Output the (x, y) coordinate of the center of the cell containing the given text.  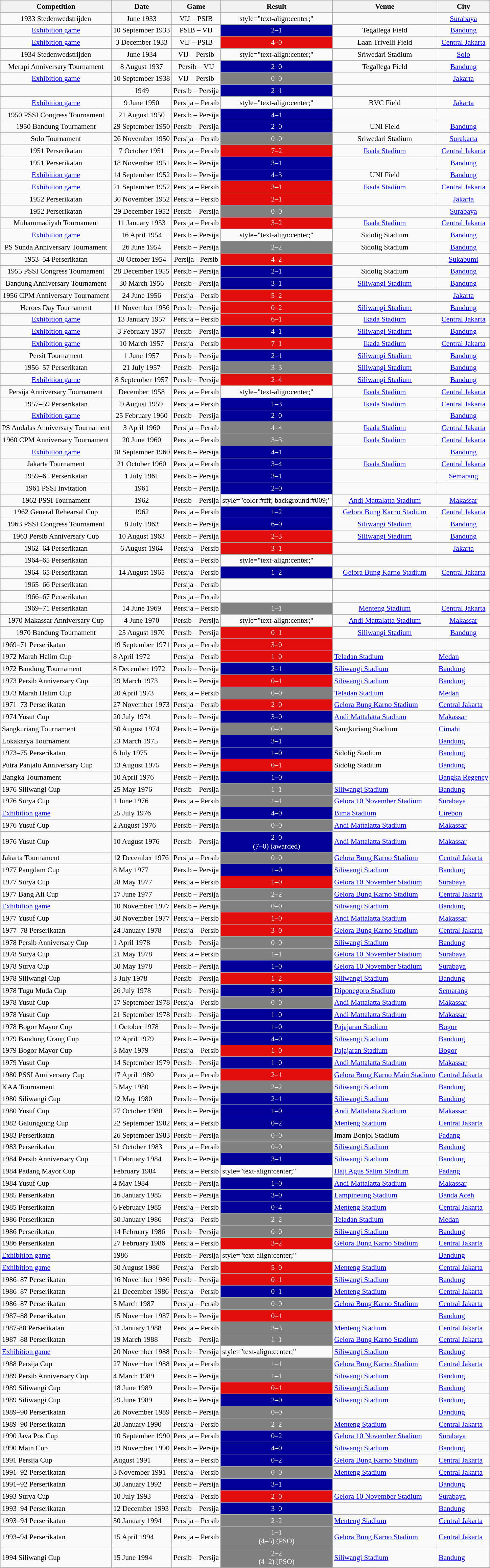
5 March 1987 (142, 1304)
2–3 (277, 537)
1970 Makassar Anniversary Cup (56, 621)
20 April 1973 (142, 693)
20 July 1974 (142, 717)
Bangka Regency (463, 777)
17 June 1977 (142, 894)
Bangka Tournament (56, 777)
1965–66 Perserikatan (56, 585)
1980 Yusuf Cup (56, 1111)
1984 Persib Anniversary Cup (56, 1159)
1973 Marah Halim Cup (56, 693)
1 October 1978 (142, 1027)
1 June 1957 (142, 356)
3 May 1979 (142, 1051)
4–4 (277, 428)
2–2(4–2) (PSO) (277, 1558)
17 April 1980 (142, 1075)
Putra Panjalu Anniversary Cup (56, 765)
1980 PSSI Anniversary Cup (56, 1075)
1 July 1961 (142, 476)
1–3 (277, 404)
4 June 1970 (142, 621)
18 November 1951 (142, 163)
29 September 1950 (142, 127)
1977–78 Perserikatan (56, 930)
14 February 1986 (142, 1232)
Game (196, 6)
1980 Siliwangi Cup (56, 1099)
1990 Main Cup (56, 1448)
Solo Tournament (56, 139)
24 January 1978 (142, 930)
10 September 1933 (142, 30)
2–0(7–0) (awarded) (277, 842)
3–4 (277, 464)
16 January 1985 (142, 1195)
1977 Surya Cup (56, 882)
Result (277, 6)
14 September 1952 (142, 175)
1971–73 Perserikatan (56, 705)
1962–64 Perserikatan (56, 548)
9 August 1959 (142, 404)
style="color:#fff; background:#009;" (277, 500)
15 June 1994 (142, 1558)
1970 Bandung Tournament (56, 633)
1984 Padang Mayor Cup (56, 1171)
1961 (142, 488)
2 August 1976 (142, 826)
Persija Anniversary Tournament (56, 392)
1979 Yusuf Cup (56, 1063)
19 November 1990 (142, 1448)
Muhammadiyah Tournament (56, 223)
1987-88 Perserikatan (56, 1328)
24 June 1956 (142, 295)
11 November 1956 (142, 308)
28 May 1977 (142, 882)
26 June 1954 (142, 247)
1950 Bandung Tournament (56, 127)
22 September 1982 (142, 1123)
28 January 1990 (142, 1424)
1962 PSSI Tournament (56, 500)
City (463, 6)
3 April 1960 (142, 428)
KAA Tournament (56, 1087)
1957–59 Perserikatan (56, 404)
1979 Bogor Mayor Cup (56, 1051)
1973–75 Perserikatan (56, 753)
1972 Bandung Tournament (56, 669)
29 June 1989 (142, 1400)
27 October 1980 (142, 1111)
1988 Persija Cup (56, 1364)
12 May 1980 (142, 1099)
Laan Trivelli Field (385, 43)
26 November 1989 (142, 1412)
26 July 1978 (142, 991)
1966–67 Perserikatan (56, 597)
13 August 1975 (142, 765)
1953–54 Perserikatan (56, 259)
8 August 1937 (142, 67)
2–4 (277, 380)
1956 CPM Anniversary Tournament (56, 295)
8 July 1963 (142, 524)
Cimahi (463, 729)
June 1934 (142, 55)
1963 PSSI Congress Tournament (56, 524)
1960 CPM Anniversary Tournament (56, 440)
16 November 1986 (142, 1280)
Competition (56, 6)
Gelora Bung Karno Main Stadium (385, 1075)
1962 General Rehearsal Cup (56, 512)
Lampineung Stadium (385, 1195)
Bandung Anniversary Tournament (56, 284)
PS Sunda Anniversary Tournament (56, 247)
6–1 (277, 319)
PSIB – VIJ (196, 30)
1956–57 Perserikatan (56, 368)
30 March 1956 (142, 284)
10 March 1957 (142, 344)
February 1984 (142, 1171)
1976 Siliwangi Cup (56, 789)
1933 Stedenwedstrĳden (56, 19)
June 1933 (142, 19)
Diponegoro Stadium (385, 991)
6 February 1985 (142, 1208)
Persija - Persib (196, 259)
21 September 1952 (142, 187)
19 March 1988 (142, 1340)
3 November 1991 (142, 1472)
10 August 1963 (142, 537)
30 August 1974 (142, 729)
Lokakarya Tournament (56, 741)
4–3 (277, 175)
Bima Stadium (385, 813)
1–1(4–5) (PSO) (277, 1537)
1961 PSSI Invitation (56, 488)
8 December 1972 (142, 669)
Solo (463, 55)
1 February 1984 (142, 1159)
23 March 1975 (142, 741)
26 September 1983 (142, 1135)
30 October 1954 (142, 259)
16 April 1954 (142, 235)
BVC Field (385, 103)
30 May 1978 (142, 967)
Persib – VIJ (196, 67)
1978 Persib Anniversary Cup (56, 943)
21 August 1950 (142, 115)
1963 Persib Anniversary Cup (56, 537)
15 November 1987 (142, 1316)
20 June 1960 (142, 440)
August 1991 (142, 1460)
30 January 1992 (142, 1484)
12 December 1976 (142, 858)
1 April 1978 (142, 943)
5 May 1980 (142, 1087)
1979 Bandung Urang Cup (56, 1039)
17 September 1978 (142, 1003)
18 September 1960 (142, 452)
27 November 1973 (142, 705)
25 February 1960 (142, 416)
4 March 1989 (142, 1376)
5–2 (277, 295)
1984 Yusuf Cup (56, 1183)
6–0 (277, 524)
Sangkuriang Tournament (56, 729)
30 August 1986 (142, 1268)
3 December 1933 (142, 43)
Cirebon (463, 813)
1934 Stedenwedstrĳden (56, 55)
6 July 1975 (142, 753)
Banda Aceh (463, 1195)
28 December 1955 (142, 271)
14 August 1965 (142, 573)
30 January 1986 (142, 1219)
25 May 1976 (142, 789)
3 February 1957 (142, 332)
1989 Persib Anniversary Cup (56, 1376)
1 June 1976 (142, 801)
1976 Surya Cup (56, 801)
1993 Surya Cup (56, 1497)
1982 Galunggung Cup (56, 1123)
31 January 1988 (142, 1328)
10 August 1976 (142, 842)
10 September 1990 (142, 1436)
21 September 1978 (142, 1015)
20 November 1988 (142, 1352)
6 August 1964 (142, 548)
Date (142, 6)
25 July 1976 (142, 813)
31 October 1983 (142, 1147)
27 February 1986 (142, 1243)
4–2 (277, 259)
21 May 1978 (142, 954)
Haji Agus Salim Stadium (385, 1171)
14 September 1979 (142, 1063)
3 July 1978 (142, 979)
1972 Marah Halim Cup (56, 657)
Sukabumi (463, 259)
12 December 1993 (142, 1508)
5–0 (277, 1268)
10 September 1938 (142, 79)
Merapi Anniversary Tournament (56, 67)
12 April 1979 (142, 1039)
0–4 (277, 1208)
21 July 1957 (142, 368)
30 November 1952 (142, 199)
1959–61 Perserikatan (56, 476)
7–1 (277, 344)
30 November 1977 (142, 919)
25 August 1970 (142, 633)
1978 Siliwangi Cup (56, 979)
11 January 1953 (142, 223)
18 June 1989 (142, 1388)
8 May 1977 (142, 870)
15 April 1994 (142, 1537)
21 December 1986 (142, 1292)
1977 Yusuf Cup (56, 919)
1974 Yusuf Cup (56, 717)
10 November 1977 (142, 906)
14 June 1969 (142, 609)
21 October 1960 (142, 464)
1978 Bogor Mayor Cup (56, 1027)
1955 PSSI Congress Tournament (56, 271)
13 January 1957 (142, 319)
27 November 1988 (142, 1364)
1977 Bang Ali Cup (56, 894)
1986 (142, 1256)
1994 Siliwangi Cup (56, 1558)
29 March 1973 (142, 681)
1950 PSSI Congress Tournament (56, 115)
PS Andalas Anniversary Tournament (56, 428)
Imam Bonjol Stadium (385, 1135)
1990 Java Pos Cup (56, 1436)
19 September 1971 (142, 645)
1977 Pangdam Cup (56, 870)
7–2 (277, 151)
Heroes Day Tournament (56, 308)
December 1958 (142, 392)
Surakarta (463, 139)
10 July 1993 (142, 1497)
10 April 1976 (142, 777)
1991 Persija Cup (56, 1460)
1949 (142, 91)
8 September 1957 (142, 380)
8 April 1972 (142, 657)
1978 Tugu Muda Cup (56, 991)
Persit Tournament (56, 356)
Sangkuriang Stadium (385, 729)
7 October 1951 (142, 151)
9 June 1950 (142, 103)
4 May 1984 (142, 1183)
Venue (385, 6)
1973 Persib Anniversary Cup (56, 681)
26 November 1950 (142, 139)
30 January 1994 (142, 1521)
29 December 1952 (142, 211)
